Capture the cell that displays the provided text and extract its (x, y) central coordinate. 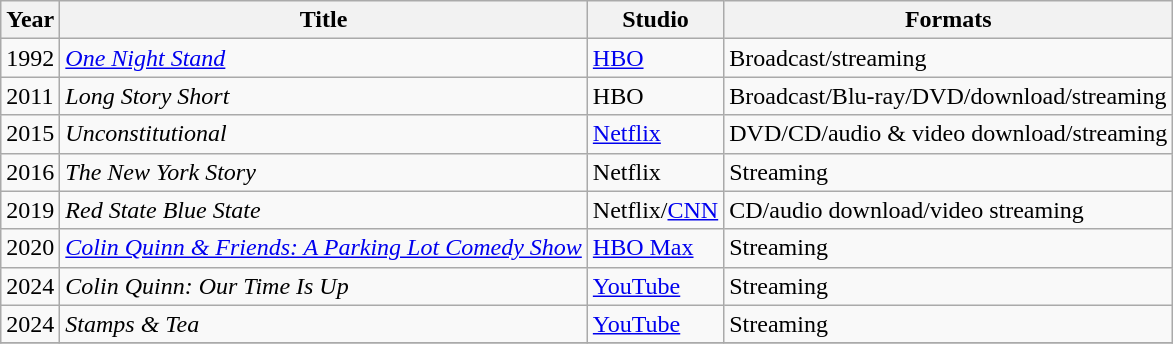
Netflix/CNN (655, 210)
2015 (30, 134)
1992 (30, 58)
Long Story Short (324, 96)
2019 (30, 210)
Stamps & Tea (324, 324)
Formats (948, 20)
Broadcast/Blu-ray/DVD/download/streaming (948, 96)
DVD/CD/audio & video download/streaming (948, 134)
Broadcast/streaming (948, 58)
Title (324, 20)
Year (30, 20)
2011 (30, 96)
2020 (30, 248)
Colin Quinn: Our Time Is Up (324, 286)
Red State Blue State (324, 210)
One Night Stand (324, 58)
Studio (655, 20)
The New York Story (324, 172)
CD/audio download/video streaming (948, 210)
HBO Max (655, 248)
Colin Quinn & Friends: A Parking Lot Comedy Show (324, 248)
2016 (30, 172)
Unconstitutional (324, 134)
